Find where the given text appears and provide that cell's center as (X, Y) coordinate. 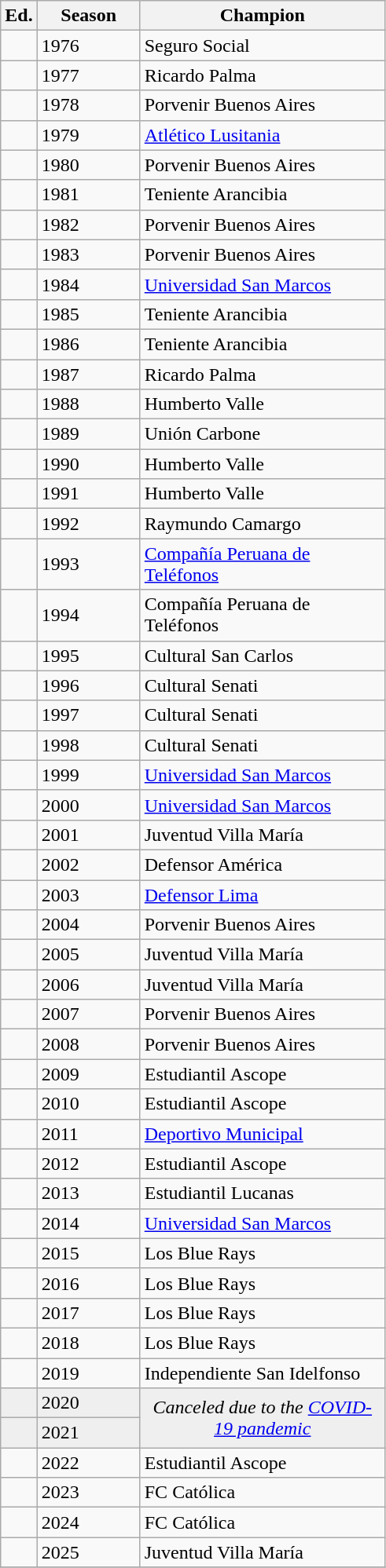
2012 (88, 1164)
2019 (88, 1373)
1991 (88, 494)
2014 (88, 1223)
1980 (88, 165)
2008 (88, 1044)
2000 (88, 805)
Estudiantil Lucanas (263, 1193)
2020 (88, 1403)
2024 (88, 1522)
2007 (88, 1014)
2011 (88, 1134)
2001 (88, 835)
2015 (88, 1253)
2022 (88, 1463)
1994 (88, 616)
1992 (88, 524)
Seguro Social (263, 46)
Season (88, 16)
1985 (88, 314)
1981 (88, 195)
1989 (88, 434)
Cultural San Carlos (263, 656)
Deportivo Municipal (263, 1134)
1984 (88, 284)
2016 (88, 1283)
Champion (263, 16)
2004 (88, 925)
2002 (88, 864)
1987 (88, 375)
2018 (88, 1343)
1999 (88, 775)
Independiente San Idelfonso (263, 1373)
1993 (88, 564)
1990 (88, 464)
1997 (88, 715)
Defensor América (263, 864)
Canceled due to the COVID-19 pandemic (263, 1418)
1983 (88, 254)
2006 (88, 985)
2023 (88, 1493)
2003 (88, 894)
1998 (88, 745)
1988 (88, 404)
2005 (88, 955)
1976 (88, 46)
Unión Carbone (263, 434)
Atlético Lusitania (263, 135)
1986 (88, 344)
Defensor Lima (263, 894)
1977 (88, 75)
1979 (88, 135)
Raymundo Camargo (263, 524)
Ed. (19, 16)
2009 (88, 1074)
1978 (88, 105)
2017 (88, 1313)
1982 (88, 225)
1995 (88, 656)
1996 (88, 685)
2025 (88, 1552)
2010 (88, 1104)
2021 (88, 1433)
2013 (88, 1193)
